Locate the cell with the specified text and output its [X, Y] center coordinate. 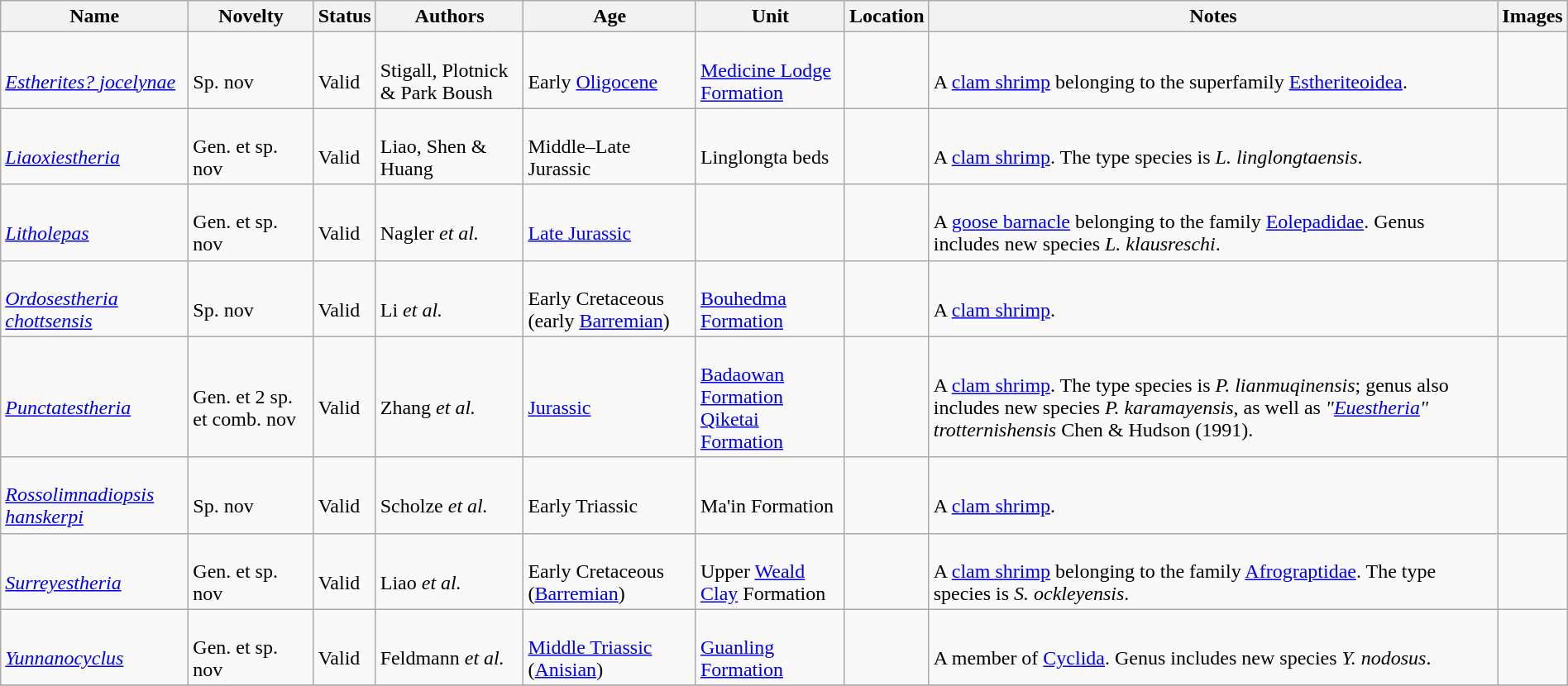
Badaowan Formation Qiketai Formation [770, 397]
Name [94, 17]
Surreyestheria [94, 571]
Nagler et al. [450, 222]
A clam shrimp. The type species is L. linglongtaensis. [1213, 146]
Ordosestheria chottsensis [94, 298]
Gen. et 2 sp. et comb. nov [251, 397]
Jurassic [610, 397]
Scholze et al. [450, 495]
Authors [450, 17]
Unit [770, 17]
Ma'in Formation [770, 495]
Feldmann et al. [450, 647]
A clam shrimp belonging to the superfamily Estheriteoidea. [1213, 70]
Early Oligocene [610, 70]
Liao et al. [450, 571]
Stigall, Plotnick & Park Boush [450, 70]
Linglongta beds [770, 146]
Rossolimnadiopsis hanskerpi [94, 495]
A member of Cyclida. Genus includes new species Y. nodosus. [1213, 647]
Upper Weald Clay Formation [770, 571]
Location [887, 17]
Age [610, 17]
Middle Triassic (Anisian) [610, 647]
A clam shrimp belonging to the family Afrograptidae. The type species is S. ockleyensis. [1213, 571]
Medicine Lodge Formation [770, 70]
Notes [1213, 17]
Punctatestheria [94, 397]
Guanling Formation [770, 647]
Zhang et al. [450, 397]
Status [344, 17]
Li et al. [450, 298]
Liaoxiestheria [94, 146]
Middle–Late Jurassic [610, 146]
Bouhedma Formation [770, 298]
Novelty [251, 17]
Estherites? jocelynae [94, 70]
Images [1532, 17]
Early Cretaceous (early Barremian) [610, 298]
Litholepas [94, 222]
Yunnanocyclus [94, 647]
Early Triassic [610, 495]
Liao, Shen & Huang [450, 146]
Late Jurassic [610, 222]
A goose barnacle belonging to the family Eolepadidae. Genus includes new species L. klausreschi. [1213, 222]
Early Cretaceous (Barremian) [610, 571]
